Search for the cell housing the specified text and yield its (X, Y) center coordinate. 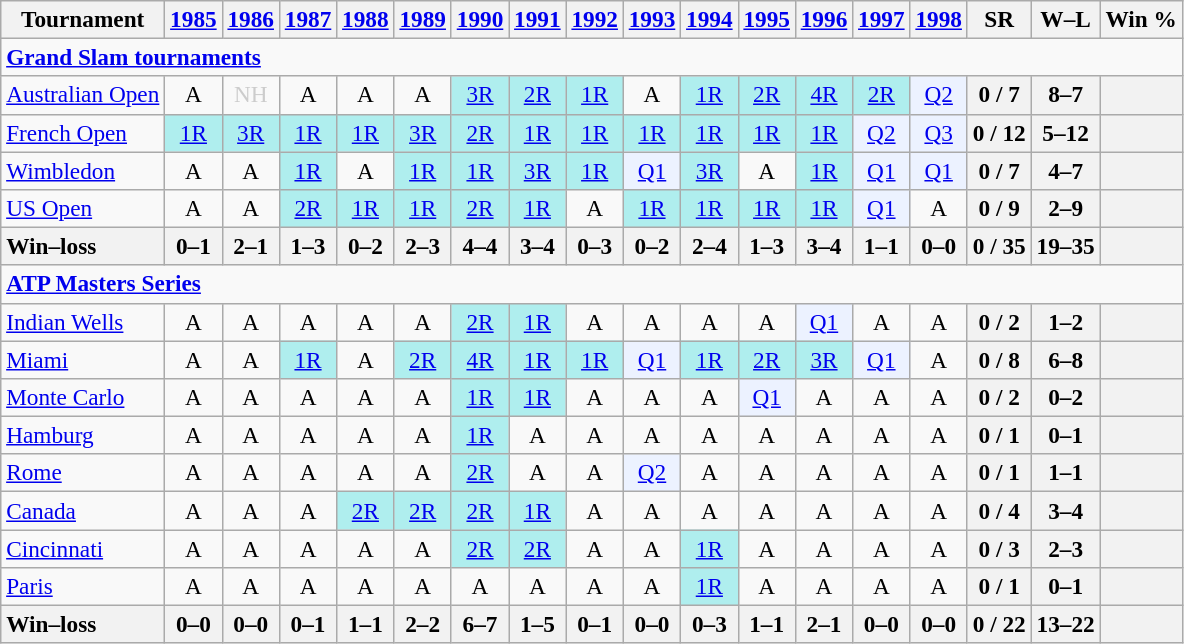
1990 (480, 19)
Indian Wells (83, 322)
2–2 (422, 624)
Australian Open (83, 95)
6–8 (1066, 359)
1998 (938, 19)
1996 (824, 19)
Paris (83, 586)
Tournament (83, 19)
1991 (538, 19)
1–2 (1066, 322)
1995 (766, 19)
6–7 (480, 624)
1997 (882, 19)
13–22 (1066, 624)
Rome (83, 473)
0 / 9 (999, 208)
Win % (1141, 19)
W–L (1066, 19)
US Open (83, 208)
1986 (250, 19)
1992 (594, 19)
4–7 (1066, 170)
Canada (83, 510)
1–5 (538, 624)
ATP Masters Series (592, 284)
2–4 (710, 246)
1989 (422, 19)
1987 (308, 19)
1993 (652, 19)
1994 (710, 19)
French Open (83, 133)
Wimbledon (83, 170)
0 / 22 (999, 624)
Q3 (938, 133)
0 / 4 (999, 510)
Hamburg (83, 435)
2–9 (1066, 208)
19–35 (1066, 246)
1985 (194, 19)
SR (999, 19)
0 / 8 (999, 359)
5–12 (1066, 133)
Monte Carlo (83, 397)
1988 (366, 19)
NH (250, 95)
0 / 3 (999, 548)
0 / 12 (999, 133)
Cincinnati (83, 548)
Grand Slam tournaments (592, 57)
8–7 (1066, 95)
0 / 35 (999, 246)
4–4 (480, 246)
Miami (83, 359)
